Detect which cell encompasses the target text, then output its [X, Y] center coordinate. 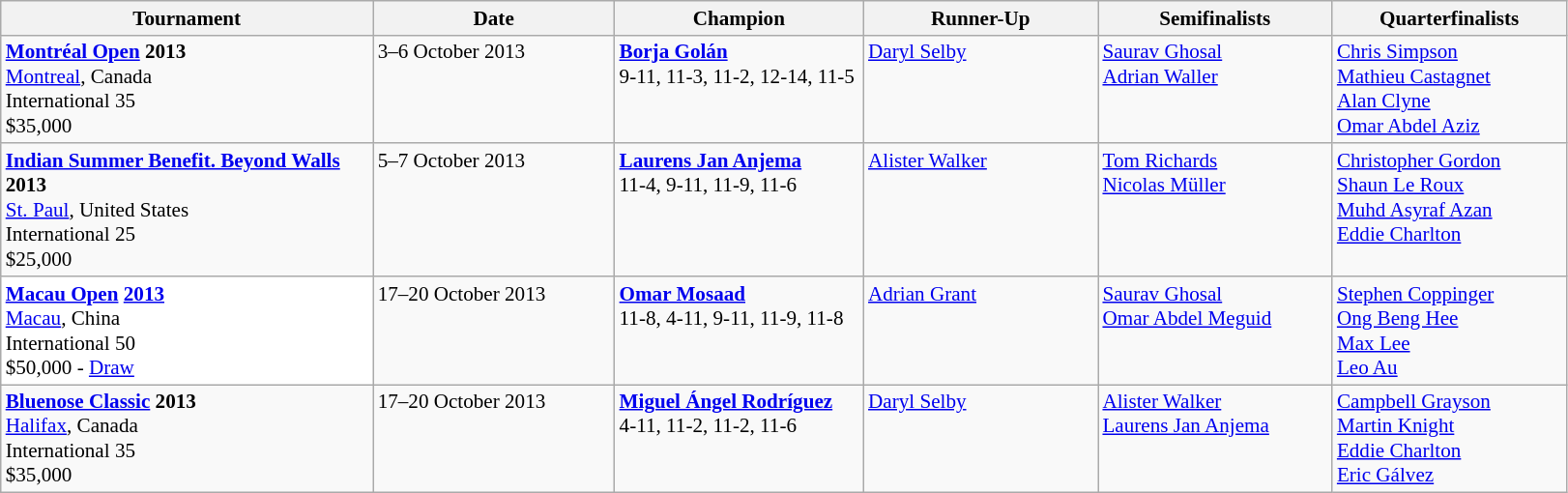
Omar Mosaad11-8, 4-11, 9-11, 11-9, 11-8 [739, 331]
Montréal Open 2013 Montreal, CanadaInternational 35$35,000 [188, 89]
Miguel Ángel Rodríguez4-11, 11-2, 11-2, 11-6 [739, 439]
Bluenose Classic 2013 Halifax, CanadaInternational 35$35,000 [188, 439]
5–7 October 2013 [494, 209]
Alister Walker [980, 209]
Stephen Coppinger Ong Beng Hee Max Lee Leo Au [1449, 331]
Runner-Up [980, 17]
Quarterfinalists [1449, 17]
Adrian Grant [980, 331]
Date [494, 17]
Campbell Grayson Martin Knight Eddie Charlton Eric Gálvez [1449, 439]
Tournament [188, 17]
Champion [739, 17]
Macau Open 2013 Macau, ChinaInternational 50$50,000 - Draw [188, 331]
Semifinalists [1215, 17]
Tom Richards Nicolas Müller [1215, 209]
Chris Simpson Mathieu Castagnet Alan Clyne Omar Abdel Aziz [1449, 89]
Alister Walker Laurens Jan Anjema [1215, 439]
3–6 October 2013 [494, 89]
Saurav Ghosal Omar Abdel Meguid [1215, 331]
Laurens Jan Anjema11-4, 9-11, 11-9, 11-6 [739, 209]
Indian Summer Benefit. Beyond Walls 2013 St. Paul, United StatesInternational 25$25,000 [188, 209]
Borja Golán9-11, 11-3, 11-2, 12-14, 11-5 [739, 89]
Christopher Gordon Shaun Le Roux Muhd Asyraf Azan Eddie Charlton [1449, 209]
Saurav Ghosal Adrian Waller [1215, 89]
